Determine the [X, Y] coordinate at the center of the cell enclosing the given text.  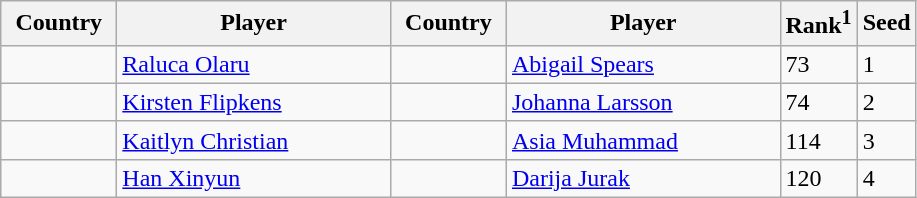
Johanna Larsson [643, 102]
73 [818, 64]
4 [886, 178]
74 [818, 102]
Darija Jurak [643, 178]
Han Xinyun [254, 178]
114 [818, 140]
Rank1 [818, 24]
120 [818, 178]
Kirsten Flipkens [254, 102]
Asia Muhammad [643, 140]
3 [886, 140]
2 [886, 102]
Raluca Olaru [254, 64]
Seed [886, 24]
Abigail Spears [643, 64]
Kaitlyn Christian [254, 140]
1 [886, 64]
